From the cell containing the given text, extract its center point as [x, y] coordinate. 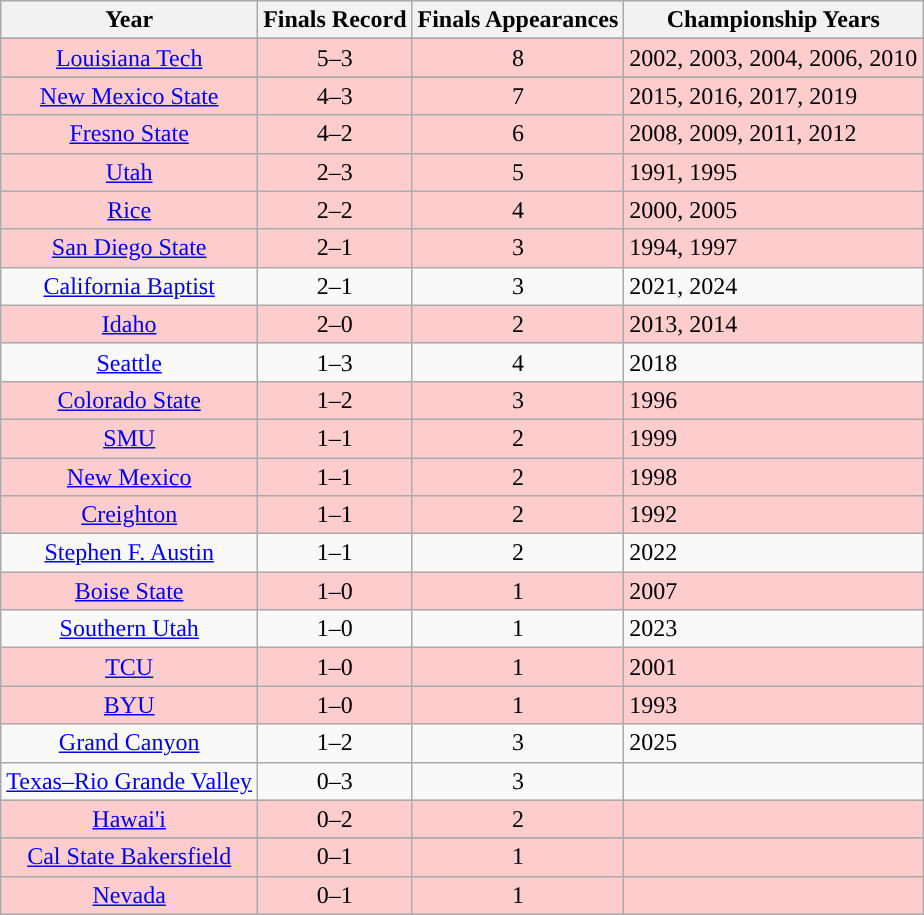
6 [518, 134]
5 [518, 172]
1993 [774, 705]
San Diego State [130, 248]
New Mexico State [130, 96]
Finals Appearances [518, 20]
Creighton [130, 515]
1996 [774, 400]
New Mexico [130, 477]
Louisiana Tech [130, 58]
8 [518, 58]
0–3 [335, 781]
Utah [130, 172]
2002, 2003, 2004, 2006, 2010 [774, 58]
4–2 [335, 134]
Stephen F. Austin [130, 553]
5–3 [335, 58]
1992 [774, 515]
Cal State Bakersfield [130, 857]
0–2 [335, 819]
BYU [130, 705]
Championship Years [774, 20]
2013, 2014 [774, 324]
Boise State [130, 591]
2023 [774, 629]
2025 [774, 743]
Nevada [130, 895]
2018 [774, 362]
Rice [130, 210]
Fresno State [130, 134]
TCU [130, 667]
2–2 [335, 210]
1999 [774, 438]
1994, 1997 [774, 248]
2001 [774, 667]
1998 [774, 477]
2022 [774, 553]
Year [130, 20]
Finals Record [335, 20]
California Baptist [130, 286]
Idaho [130, 324]
2–0 [335, 324]
2000, 2005 [774, 210]
1991, 1995 [774, 172]
1–3 [335, 362]
4–3 [335, 96]
2015, 2016, 2017, 2019 [774, 96]
2021, 2024 [774, 286]
2–3 [335, 172]
2007 [774, 591]
Seattle [130, 362]
7 [518, 96]
Southern Utah [130, 629]
Colorado State [130, 400]
Grand Canyon [130, 743]
SMU [130, 438]
Hawai'i [130, 819]
Texas–Rio Grande Valley [130, 781]
2008, 2009, 2011, 2012 [774, 134]
